Detect which cell encompasses the target text, then output its (x, y) center coordinate. 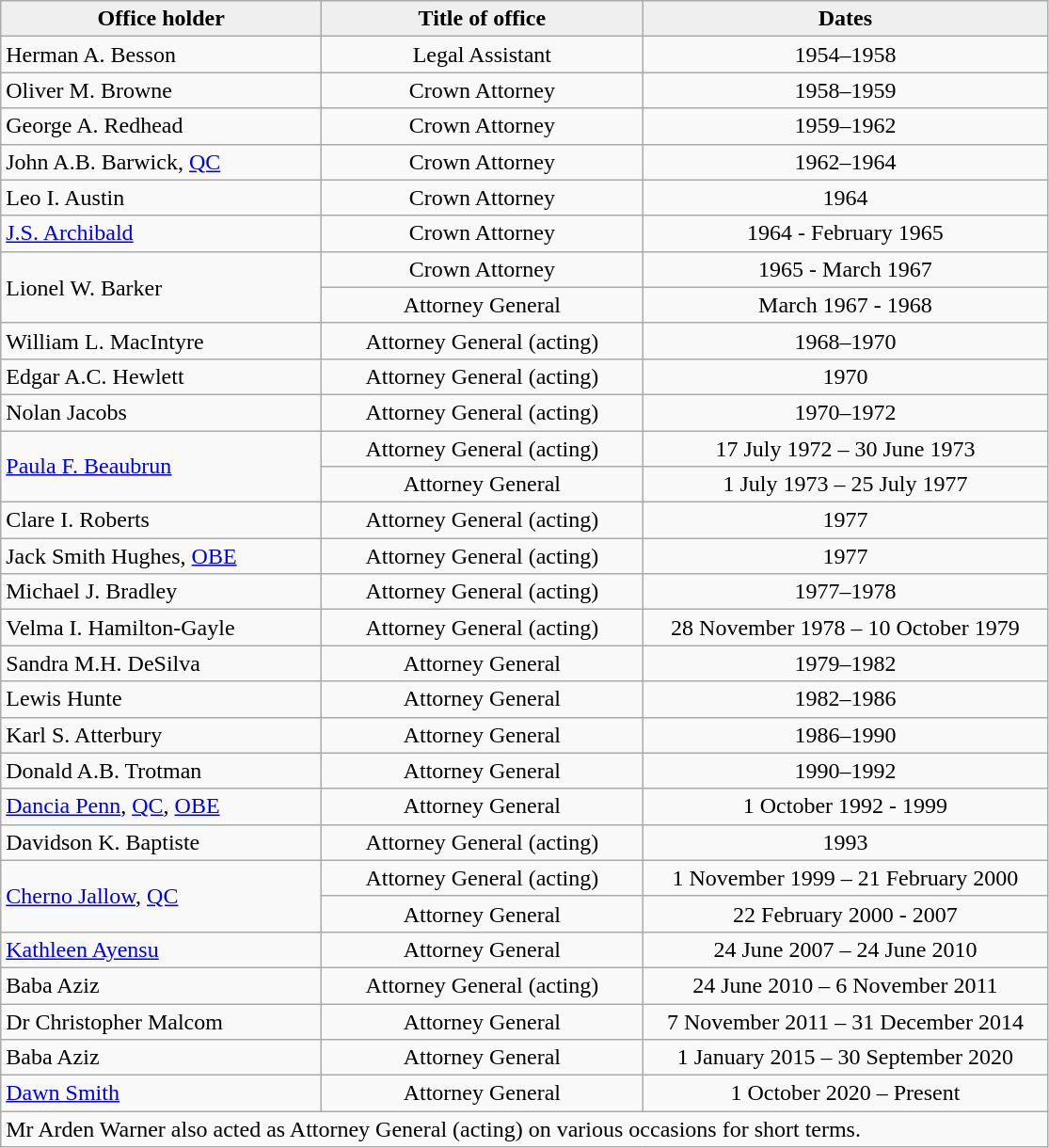
1986–1990 (845, 735)
1962–1964 (845, 162)
Paula F. Beaubrun (162, 467)
Michael J. Bradley (162, 592)
Office holder (162, 19)
1968–1970 (845, 341)
1977–1978 (845, 592)
1954–1958 (845, 55)
1959–1962 (845, 126)
7 November 2011 – 31 December 2014 (845, 1021)
1 July 1973 – 25 July 1977 (845, 485)
Title of office (482, 19)
Legal Assistant (482, 55)
1993 (845, 842)
1970 (845, 376)
Mr Arden Warner also acted as Attorney General (acting) on various occasions for short terms. (525, 1129)
Leo I. Austin (162, 198)
J.S. Archibald (162, 233)
28 November 1978 – 10 October 1979 (845, 628)
1 January 2015 – 30 September 2020 (845, 1058)
William L. MacIntyre (162, 341)
Dawn Smith (162, 1093)
1 October 2020 – Present (845, 1093)
Clare I. Roberts (162, 520)
Cherno Jallow, QC (162, 896)
Nolan Jacobs (162, 412)
Davidson K. Baptiste (162, 842)
Herman A. Besson (162, 55)
1965 - March 1967 (845, 269)
Lewis Hunte (162, 699)
Dancia Penn, QC, OBE (162, 806)
Kathleen Ayensu (162, 949)
1 November 1999 – 21 February 2000 (845, 878)
1979–1982 (845, 663)
1970–1972 (845, 412)
Lionel W. Barker (162, 287)
1964 (845, 198)
Sandra M.H. DeSilva (162, 663)
March 1967 - 1968 (845, 305)
Dr Christopher Malcom (162, 1021)
Donald A.B. Trotman (162, 771)
Jack Smith Hughes, OBE (162, 556)
Velma I. Hamilton-Gayle (162, 628)
24 June 2007 – 24 June 2010 (845, 949)
1964 - February 1965 (845, 233)
Dates (845, 19)
1 October 1992 - 1999 (845, 806)
George A. Redhead (162, 126)
1990–1992 (845, 771)
24 June 2010 – 6 November 2011 (845, 985)
22 February 2000 - 2007 (845, 914)
1958–1959 (845, 90)
Edgar A.C. Hewlett (162, 376)
Oliver M. Browne (162, 90)
John A.B. Barwick, QC (162, 162)
Karl S. Atterbury (162, 735)
1982–1986 (845, 699)
17 July 1972 – 30 June 1973 (845, 449)
